Determine the (X, Y) coordinate at the center of the cell enclosing the given text.  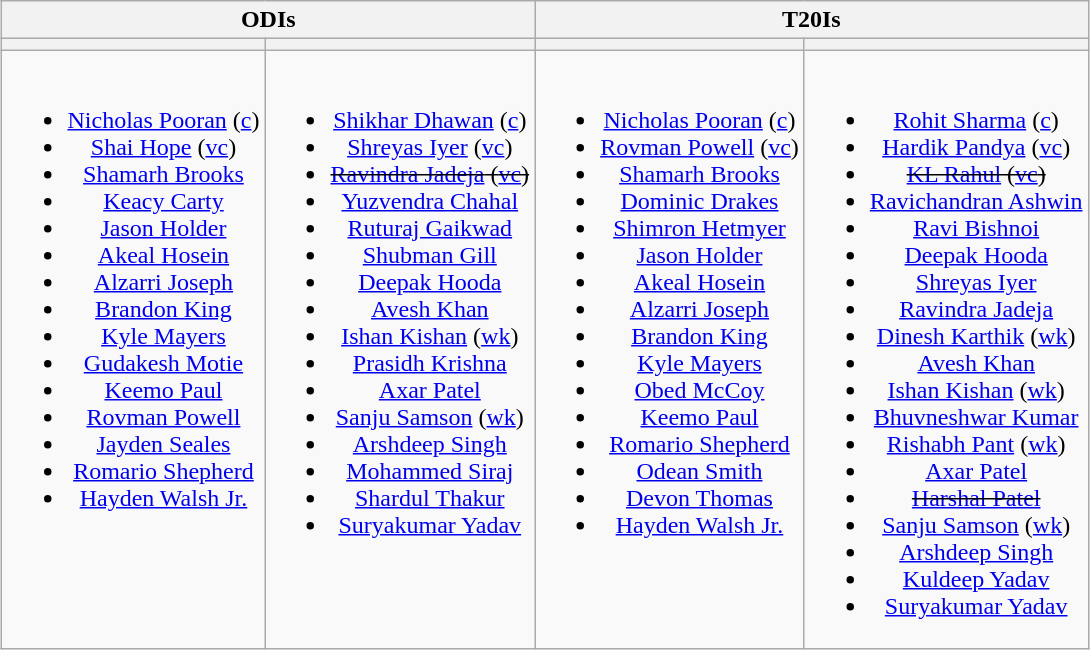
T20Is (812, 20)
ODIs (268, 20)
